Pinpoint the cell where the given text exists, returning its (x, y) midpoint coordinate. 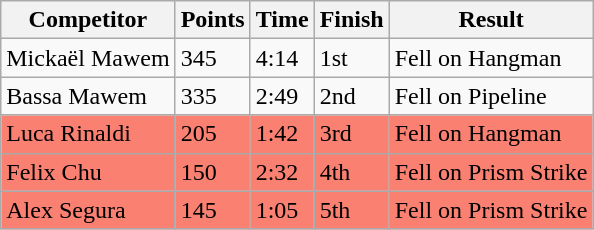
2:32 (282, 172)
4th (352, 172)
145 (212, 210)
Points (212, 20)
1:05 (282, 210)
Fell on Pipeline (491, 96)
Competitor (88, 20)
Finish (352, 20)
Result (491, 20)
2nd (352, 96)
335 (212, 96)
3rd (352, 134)
345 (212, 58)
150 (212, 172)
4:14 (282, 58)
205 (212, 134)
Felix Chu (88, 172)
Alex Segura (88, 210)
5th (352, 210)
2:49 (282, 96)
1:42 (282, 134)
Bassa Mawem (88, 96)
Time (282, 20)
1st (352, 58)
Mickaël Mawem (88, 58)
Luca Rinaldi (88, 134)
